Extract the [X, Y] coordinate from the center of the cell holding the provided text.  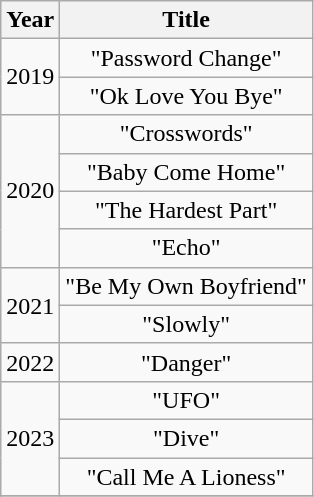
"Echo" [186, 248]
"Ok Love You Bye" [186, 96]
"Password Change" [186, 58]
"Call Me A Lioness" [186, 477]
2019 [30, 77]
"Be My Own Boyfriend" [186, 286]
Year [30, 20]
"Dive" [186, 438]
2022 [30, 362]
"The Hardest Part" [186, 210]
"Slowly" [186, 324]
2020 [30, 191]
Title [186, 20]
2023 [30, 438]
"Crosswords" [186, 134]
2021 [30, 305]
"UFO" [186, 400]
"Danger" [186, 362]
"Baby Come Home" [186, 172]
